Pinpoint the cell where the given text exists, returning its [X, Y] midpoint coordinate. 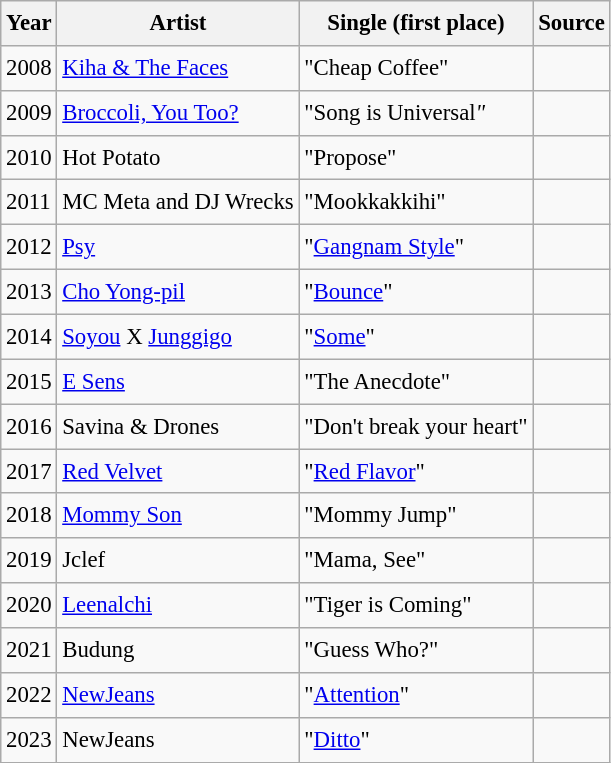
2022 [29, 696]
Kiha & The Faces [178, 68]
Cho Yong-pil [178, 292]
"Some" [416, 336]
2023 [29, 740]
Jclef [178, 560]
2018 [29, 516]
MC Meta and DJ Wrecks [178, 202]
Red Velvet [178, 472]
2011 [29, 202]
2020 [29, 606]
"Cheap Coffee" [416, 68]
2014 [29, 336]
Single (first place) [416, 24]
"Gangnam Style" [416, 248]
"Ditto" [416, 740]
"Red Flavor" [416, 472]
"Mookkakkihi" [416, 202]
"Song is Universal" [416, 114]
"Mama, See" [416, 560]
Leenalchi [178, 606]
"Propose" [416, 158]
Year [29, 24]
Artist [178, 24]
"Bounce" [416, 292]
2019 [29, 560]
Psy [178, 248]
2015 [29, 382]
2009 [29, 114]
Broccoli, You Too? [178, 114]
"Tiger is Coming" [416, 606]
2008 [29, 68]
Soyou X Junggigo [178, 336]
"Don't break your heart" [416, 426]
Budung [178, 650]
2010 [29, 158]
"The Anecdote" [416, 382]
E Sens [178, 382]
Savina & Drones [178, 426]
2013 [29, 292]
2012 [29, 248]
2021 [29, 650]
Mommy Son [178, 516]
2017 [29, 472]
Source [572, 24]
"Guess Who?" [416, 650]
"Mommy Jump" [416, 516]
2016 [29, 426]
"Attention" [416, 696]
Hot Potato [178, 158]
